Extract the (X, Y) coordinate from the center of the cell holding the provided text.  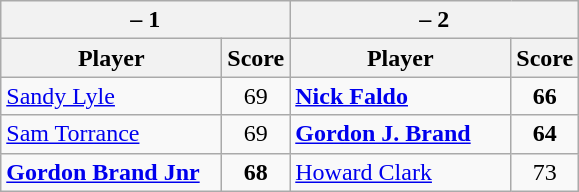
Sam Torrance (112, 134)
Sandy Lyle (112, 96)
Gordon J. Brand (400, 134)
68 (256, 172)
Nick Faldo (400, 96)
66 (545, 96)
64 (545, 134)
Gordon Brand Jnr (112, 172)
73 (545, 172)
– 2 (434, 20)
– 1 (146, 20)
Howard Clark (400, 172)
